Find where the given text appears and provide that cell's center as (X, Y) coordinate. 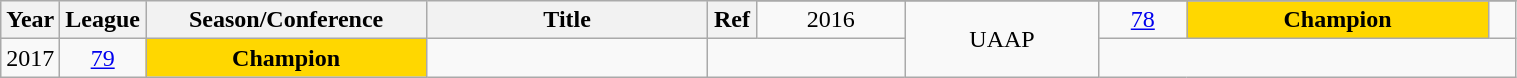
79 (103, 58)
Ref (732, 20)
2016 (830, 20)
2017 (30, 58)
78 (1144, 20)
Season/Conference (286, 20)
Title (568, 20)
Year (30, 20)
UAAP (1002, 39)
League (103, 20)
